Return (x, y) of the center of cell containing provided text 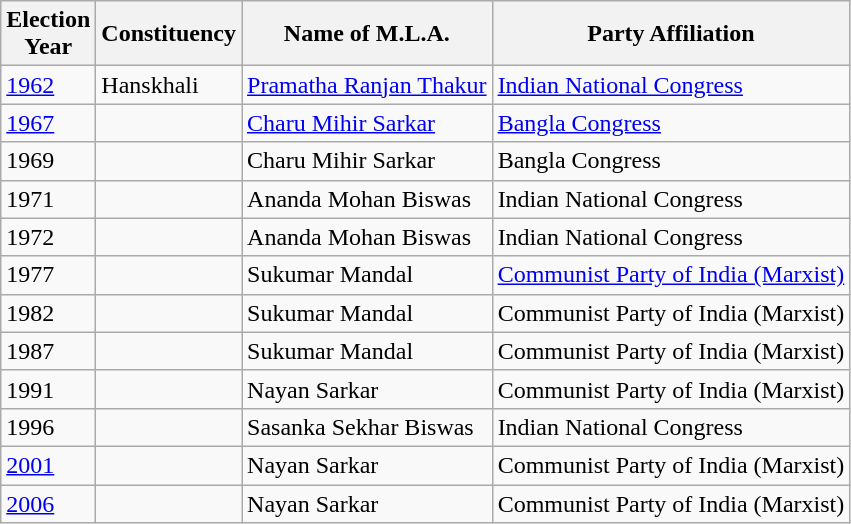
1987 (48, 351)
Sasanka Sekhar Biswas (368, 427)
1971 (48, 199)
Hanskhali (169, 85)
Constituency (169, 34)
1991 (48, 389)
1996 (48, 427)
Name of M.L.A. (368, 34)
1972 (48, 237)
Pramatha Ranjan Thakur (368, 85)
2001 (48, 465)
1977 (48, 275)
Party Affiliation (671, 34)
2006 (48, 503)
1962 (48, 85)
1982 (48, 313)
Election Year (48, 34)
1967 (48, 123)
1969 (48, 161)
